Extract the [x, y] coordinate from the center of the cell holding the provided text.  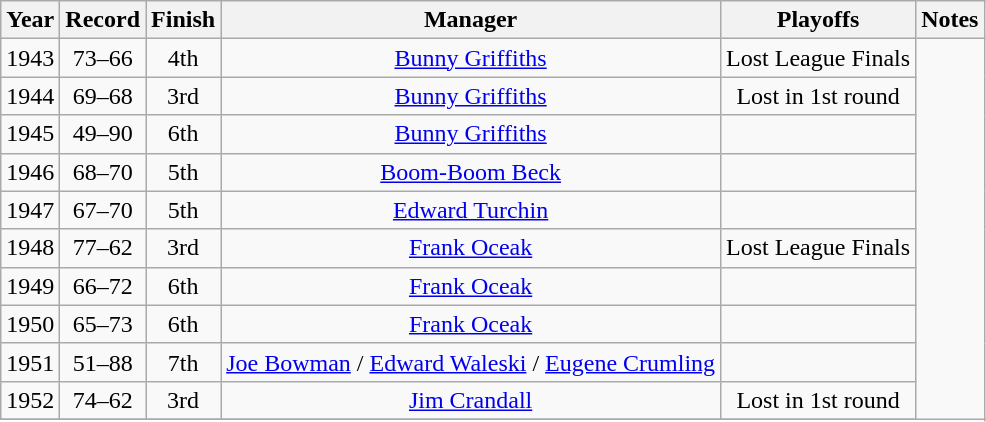
Boom-Boom Beck [471, 172]
1949 [30, 286]
1945 [30, 134]
1947 [30, 210]
1951 [30, 362]
Finish [184, 20]
1943 [30, 58]
67–70 [103, 210]
Jim Crandall [471, 400]
51–88 [103, 362]
Playoffs [818, 20]
73–66 [103, 58]
69–68 [103, 96]
Manager [471, 20]
1944 [30, 96]
4th [184, 58]
68–70 [103, 172]
7th [184, 362]
74–62 [103, 400]
77–62 [103, 248]
Record [103, 20]
1948 [30, 248]
Notes [950, 20]
Edward Turchin [471, 210]
1950 [30, 324]
Joe Bowman / Edward Waleski / Eugene Crumling [471, 362]
1946 [30, 172]
66–72 [103, 286]
1952 [30, 400]
49–90 [103, 134]
Year [30, 20]
65–73 [103, 324]
